Provide the [x, y] coordinate of the cell's center where the given text is located.  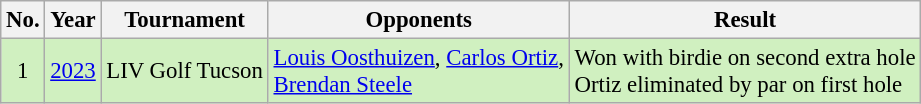
LIV Golf Tucson [184, 72]
2023 [73, 72]
No. [23, 20]
Tournament [184, 20]
Result [745, 20]
Won with birdie on second extra holeOrtiz eliminated by par on first hole [745, 72]
Year [73, 20]
1 [23, 72]
Louis Oosthuizen, Carlos Ortiz, Brendan Steele [418, 72]
Opponents [418, 20]
